Provide the (x, y) coordinate of the cell's center where the given text is located.  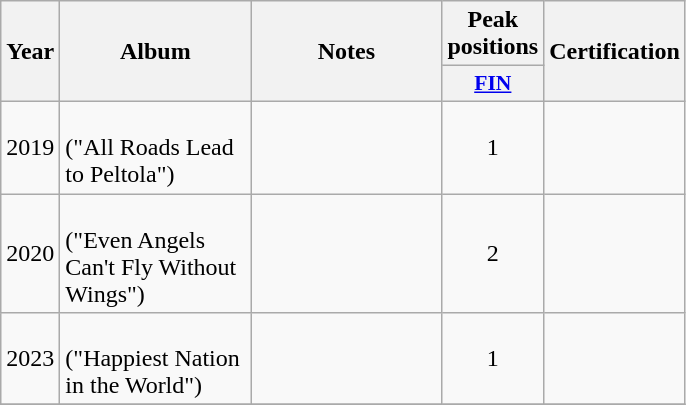
("All Roads Lead to Peltola") (156, 147)
FIN (493, 84)
2019 (30, 147)
2023 (30, 359)
2020 (30, 254)
Year (30, 52)
2 (493, 254)
Certification (615, 52)
Peak positions (493, 34)
("Even Angels Can't Fly Without Wings") (156, 254)
Notes (346, 52)
("Happiest Nation in the World") (156, 359)
Album (156, 52)
